Search for the cell housing the specified text and yield its (x, y) center coordinate. 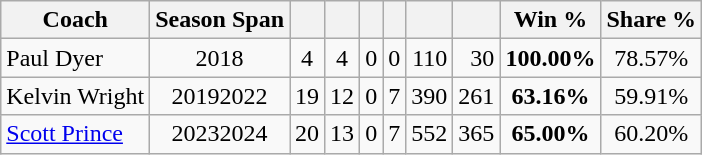
Win % (550, 20)
Kelvin Wright (76, 96)
Scott Prince (76, 134)
12 (342, 96)
20232024 (220, 134)
110 (430, 58)
261 (476, 96)
365 (476, 134)
2018 (220, 58)
390 (430, 96)
100.00% (550, 58)
13 (342, 134)
30 (476, 58)
552 (430, 134)
Season Span (220, 20)
Coach (76, 20)
Share % (652, 20)
59.91% (652, 96)
78.57% (652, 58)
20192022 (220, 96)
19 (308, 96)
63.16% (550, 96)
60.20% (652, 134)
20 (308, 134)
Paul Dyer (76, 58)
65.00% (550, 134)
